Provide the [X, Y] coordinate of the cell's center where the given text is located.  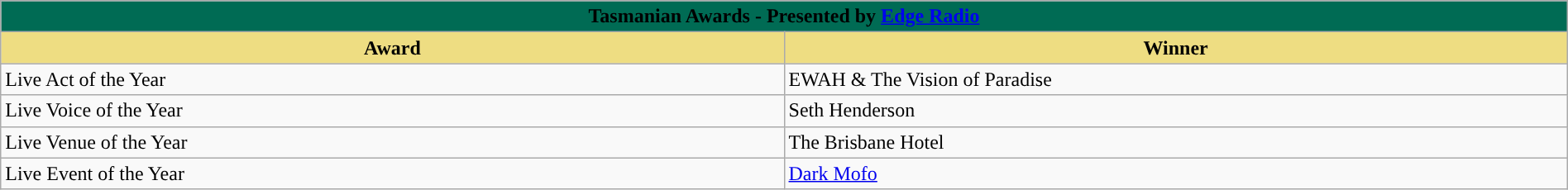
Live Event of the Year [392, 173]
EWAH & The Vision of Paradise [1176, 79]
Award [392, 48]
Live Voice of the Year [392, 111]
Winner [1176, 48]
Seth Henderson [1176, 111]
Tasmanian Awards - Presented by Edge Radio [784, 17]
Dark Mofo [1176, 173]
Live Venue of the Year [392, 142]
Live Act of the Year [392, 79]
The Brisbane Hotel [1176, 142]
